Pinpoint the cell where the given text exists, returning its [x, y] midpoint coordinate. 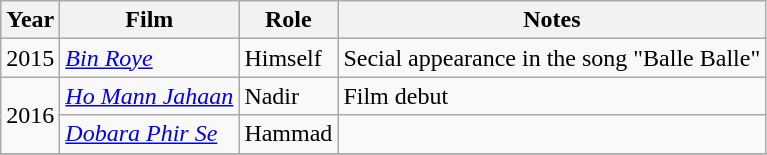
Ho Mann Jahaan [150, 96]
2015 [30, 58]
Secial appearance in the song "Balle Balle" [552, 58]
Himself [288, 58]
Film debut [552, 96]
Bin Roye [150, 58]
Year [30, 20]
Hammad [288, 134]
Dobara Phir Se [150, 134]
2016 [30, 115]
Role [288, 20]
Film [150, 20]
Nadir [288, 96]
Notes [552, 20]
